From the cell containing the given text, extract its center point as [X, Y] coordinate. 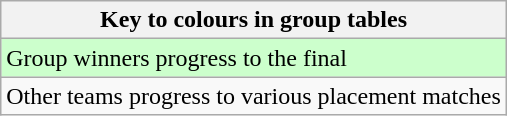
Other teams progress to various placement matches [254, 96]
Key to colours in group tables [254, 20]
Group winners progress to the final [254, 58]
